Determine the [x, y] coordinate at the center of the cell enclosing the given text.  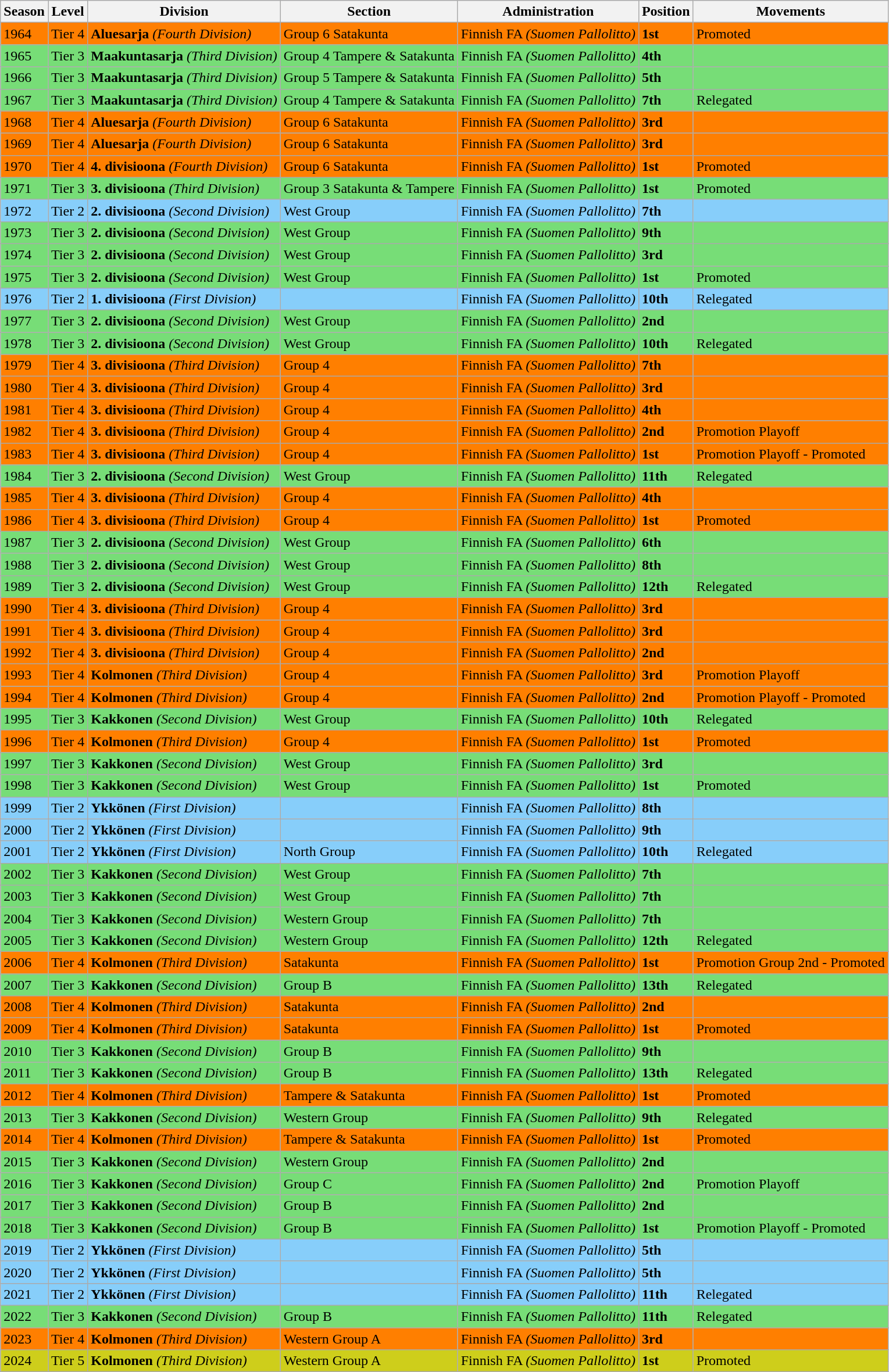
2004 [24, 918]
1993 [24, 675]
Season [24, 12]
1. divisioona (First Division) [184, 299]
1966 [24, 78]
1982 [24, 432]
Tier 5 [67, 1361]
1976 [24, 299]
1994 [24, 697]
4. divisioona (Fourth Division) [184, 166]
1975 [24, 277]
Group C [369, 1184]
1986 [24, 520]
1998 [24, 786]
1978 [24, 343]
1980 [24, 388]
2017 [24, 1206]
Level [67, 12]
1974 [24, 255]
1999 [24, 808]
1965 [24, 56]
1989 [24, 586]
2023 [24, 1338]
North Group [369, 852]
1997 [24, 764]
6th [666, 542]
1968 [24, 122]
1992 [24, 653]
1967 [24, 100]
1971 [24, 188]
2006 [24, 962]
2001 [24, 852]
Division [184, 12]
2018 [24, 1228]
2010 [24, 1051]
1995 [24, 719]
Administration [548, 12]
1984 [24, 476]
2014 [24, 1140]
1979 [24, 366]
Movements [791, 12]
2009 [24, 1029]
Position [666, 12]
1991 [24, 631]
Section [369, 12]
2007 [24, 985]
2005 [24, 940]
1977 [24, 321]
2011 [24, 1073]
1981 [24, 410]
1990 [24, 608]
2013 [24, 1117]
Promotion Group 2nd - Promoted [791, 962]
2008 [24, 1007]
1985 [24, 498]
2019 [24, 1250]
2012 [24, 1095]
Group 5 Tampere & Satakunta [369, 78]
1964 [24, 34]
2003 [24, 896]
1987 [24, 542]
Group 3 Satakunta & Tampere [369, 188]
2024 [24, 1361]
2000 [24, 830]
1988 [24, 564]
1973 [24, 232]
1970 [24, 166]
2002 [24, 874]
2015 [24, 1162]
1969 [24, 144]
2022 [24, 1316]
1972 [24, 210]
2020 [24, 1272]
2021 [24, 1294]
1996 [24, 741]
1983 [24, 454]
2016 [24, 1184]
